Identify which cell holds the provided text, then report its [x, y] central coordinate. 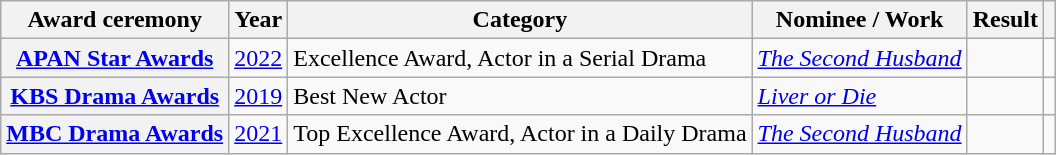
KBS Drama Awards [115, 96]
Excellence Award, Actor in a Serial Drama [520, 58]
Nominee / Work [860, 20]
Category [520, 20]
Award ceremony [115, 20]
2022 [258, 58]
APAN Star Awards [115, 58]
Result [1005, 20]
Top Excellence Award, Actor in a Daily Drama [520, 134]
2021 [258, 134]
Liver or Die [860, 96]
Year [258, 20]
2019 [258, 96]
MBC Drama Awards [115, 134]
Best New Actor [520, 96]
